For the text-containing cell, return its midpoint in (X, Y) coordinate format. 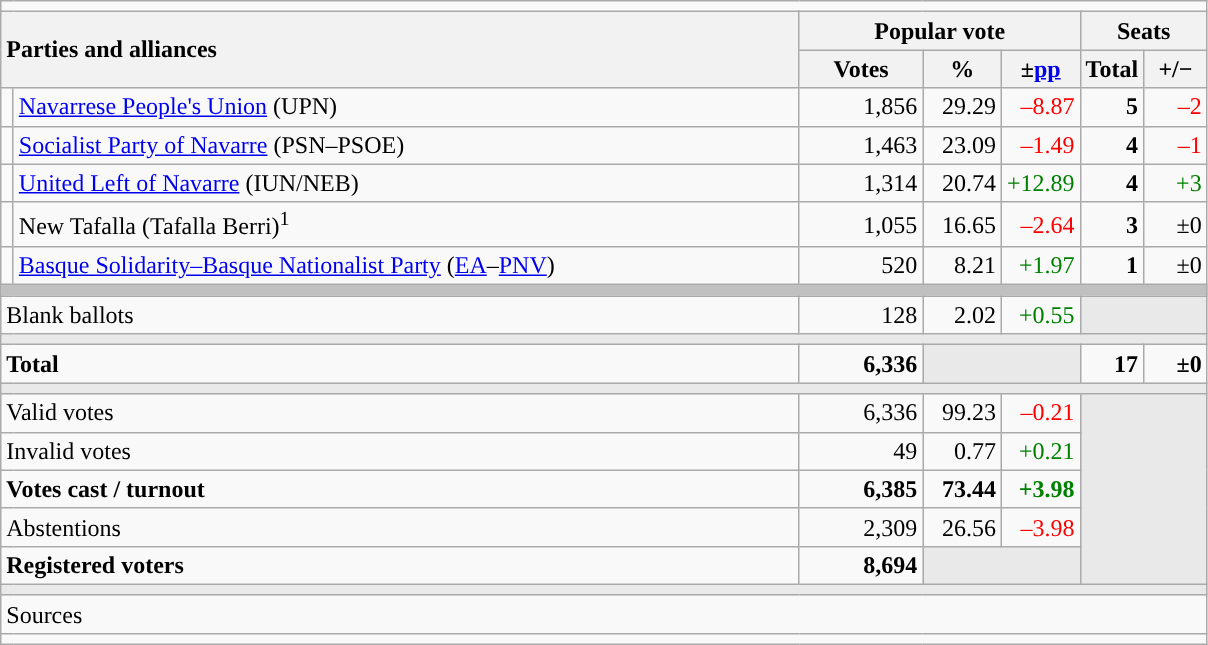
17 (1112, 364)
Popular vote (940, 31)
99.23 (962, 413)
Valid votes (400, 413)
±pp (1040, 69)
1,856 (861, 107)
1 (1112, 266)
+0.21 (1040, 451)
–1 (1176, 145)
Registered voters (400, 565)
1,055 (861, 224)
+/− (1176, 69)
–2.64 (1040, 224)
6,385 (861, 489)
520 (861, 266)
+3.98 (1040, 489)
+0.55 (1040, 315)
Navarrese People's Union (UPN) (406, 107)
16.65 (962, 224)
1,314 (861, 183)
2,309 (861, 527)
29.29 (962, 107)
–8.87 (1040, 107)
8,694 (861, 565)
128 (861, 315)
–1.49 (1040, 145)
Votes cast / turnout (400, 489)
Sources (604, 614)
New Tafalla (Tafalla Berri)1 (406, 224)
8.21 (962, 266)
Blank ballots (400, 315)
Invalid votes (400, 451)
Parties and alliances (400, 50)
26.56 (962, 527)
+12.89 (1040, 183)
United Left of Navarre (IUN/NEB) (406, 183)
0.77 (962, 451)
Votes (861, 69)
1,463 (861, 145)
Socialist Party of Navarre (PSN–PSOE) (406, 145)
5 (1112, 107)
20.74 (962, 183)
Basque Solidarity–Basque Nationalist Party (EA–PNV) (406, 266)
–2 (1176, 107)
+3 (1176, 183)
23.09 (962, 145)
Abstentions (400, 527)
3 (1112, 224)
73.44 (962, 489)
% (962, 69)
Seats (1144, 31)
+1.97 (1040, 266)
49 (861, 451)
2.02 (962, 315)
–0.21 (1040, 413)
–3.98 (1040, 527)
